Return (X, Y) of the center of cell containing provided text 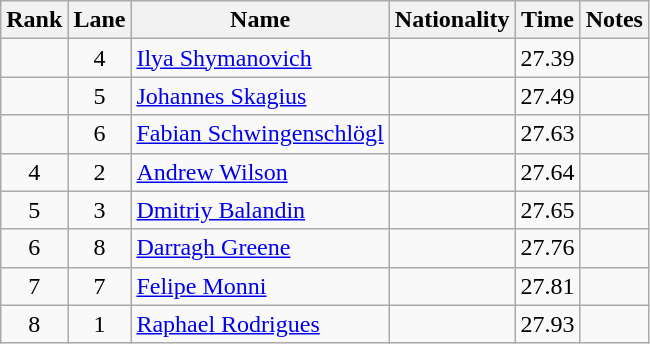
Johannes Skagius (260, 96)
27.63 (548, 134)
27.64 (548, 172)
1 (100, 324)
Ilya Shymanovich (260, 58)
27.93 (548, 324)
Felipe Monni (260, 286)
3 (100, 210)
Lane (100, 20)
2 (100, 172)
Fabian Schwingenschlögl (260, 134)
27.65 (548, 210)
27.76 (548, 248)
Andrew Wilson (260, 172)
Time (548, 20)
Nationality (452, 20)
Notes (614, 20)
Dmitriy Balandin (260, 210)
27.81 (548, 286)
27.39 (548, 58)
Name (260, 20)
27.49 (548, 96)
Raphael Rodrigues (260, 324)
Rank (34, 20)
Darragh Greene (260, 248)
